Extract the (x, y) coordinate from the center of the cell holding the provided text.  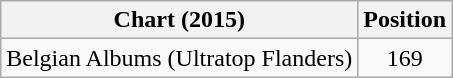
Chart (2015) (180, 20)
Position (405, 20)
169 (405, 58)
Belgian Albums (Ultratop Flanders) (180, 58)
